Provide the [x, y] coordinate of the cell's center where the given text is located.  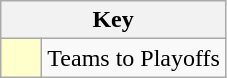
Teams to Playoffs [134, 58]
Key [114, 20]
